Pinpoint the cell where the given text exists, returning its (x, y) midpoint coordinate. 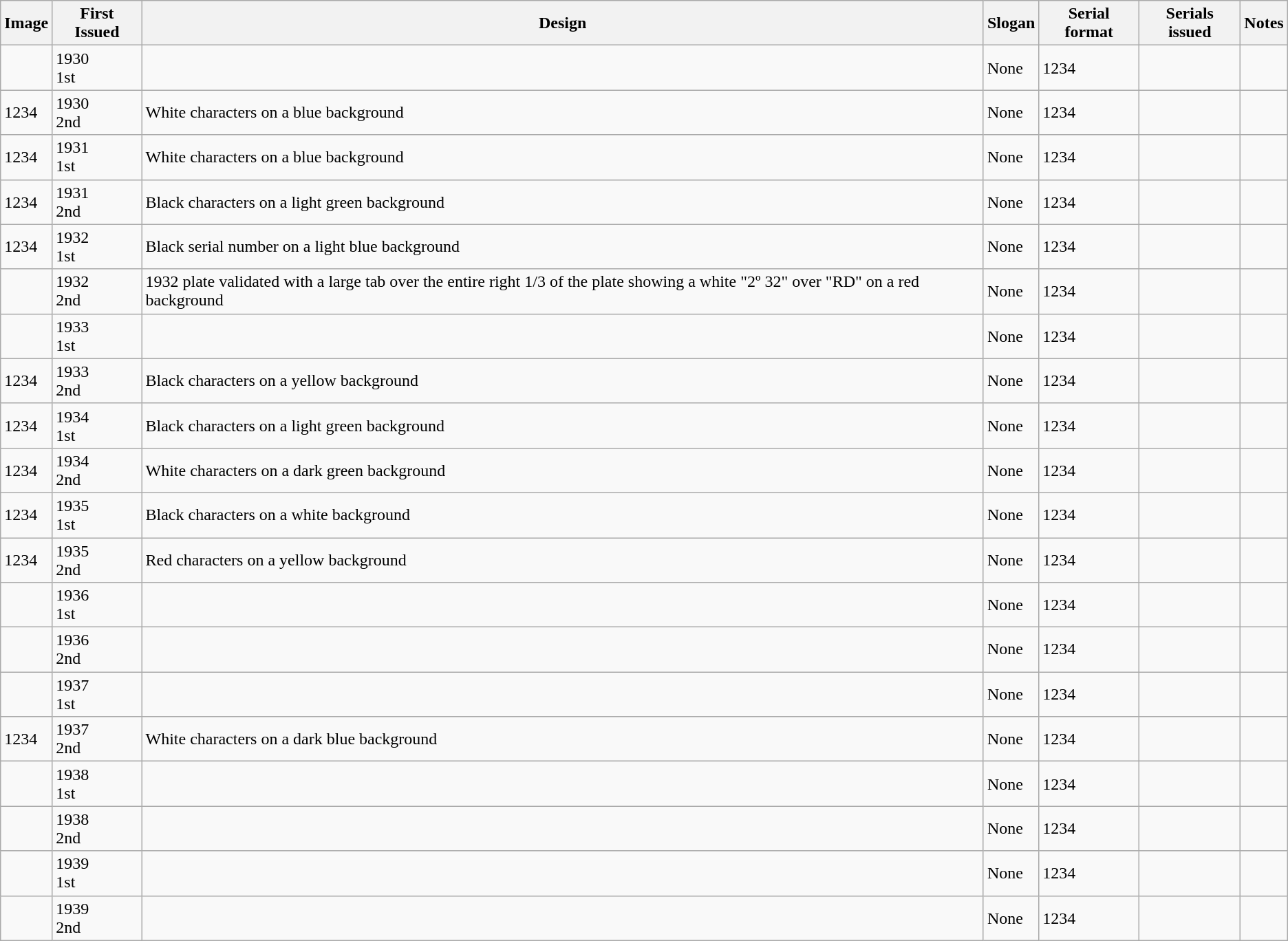
19381st (97, 784)
19391st (97, 874)
Black serial number on a light blue background (563, 246)
19382nd (97, 828)
White characters on a dark blue background (563, 739)
Notes (1264, 23)
White characters on a dark green background (563, 470)
19301st (97, 67)
1932 plate validated with a large tab over the entire right 1/3 of the plate showing a white "2º 32" over "RD" on a red background (563, 292)
19321st (97, 246)
Design (563, 23)
19362nd (97, 649)
Slogan (1011, 23)
Serial format (1089, 23)
19361st (97, 605)
19331st (97, 336)
19371st (97, 695)
Image (26, 23)
19322nd (97, 292)
19311st (97, 157)
19372nd (97, 739)
Black characters on a yellow background (563, 381)
Black characters on a white background (563, 515)
19312nd (97, 202)
19392nd (97, 918)
19351st (97, 515)
19352nd (97, 560)
First Issued (97, 23)
19341st (97, 425)
19302nd (97, 113)
19332nd (97, 381)
19342nd (97, 470)
Red characters on a yellow background (563, 560)
Serials issued (1190, 23)
